Locate the cell with the specified text and output its [X, Y] center coordinate. 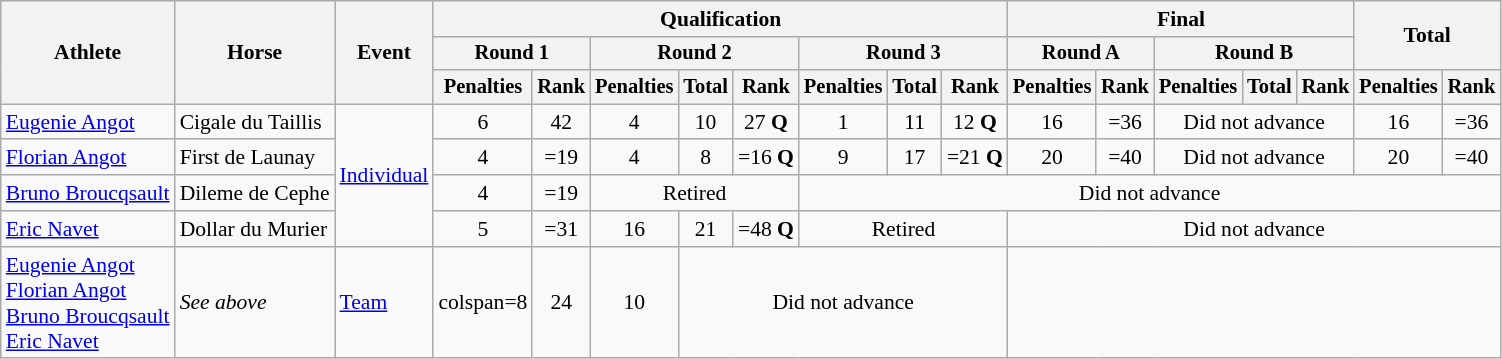
42 [561, 122]
Eric Navet [88, 229]
Bruno Broucqsault [88, 193]
=48 Q [766, 229]
Final [1181, 19]
8 [706, 158]
Round 2 [694, 54]
Team [384, 303]
Eugenie AngotFlorian AngotBruno BroucqsaultEric Navet [88, 303]
24 [561, 303]
1 [843, 122]
Dollar du Murier [255, 229]
Athlete [88, 52]
Qualification [720, 19]
Dileme de Cephe [255, 193]
Round A [1081, 54]
=21 Q [975, 158]
Florian Angot [88, 158]
First de Launay [255, 158]
27 Q [766, 122]
Round 1 [512, 54]
Round B [1254, 54]
colspan=8 [482, 303]
See above [255, 303]
Cigale du Taillis [255, 122]
11 [914, 122]
Horse [255, 52]
21 [706, 229]
Individual [384, 175]
=16 Q [766, 158]
Eugenie Angot [88, 122]
=31 [561, 229]
Event [384, 52]
6 [482, 122]
17 [914, 158]
5 [482, 229]
9 [843, 158]
12 Q [975, 122]
Round 3 [904, 54]
